Determine the (X, Y) coordinate at the center of the cell enclosing the given text.  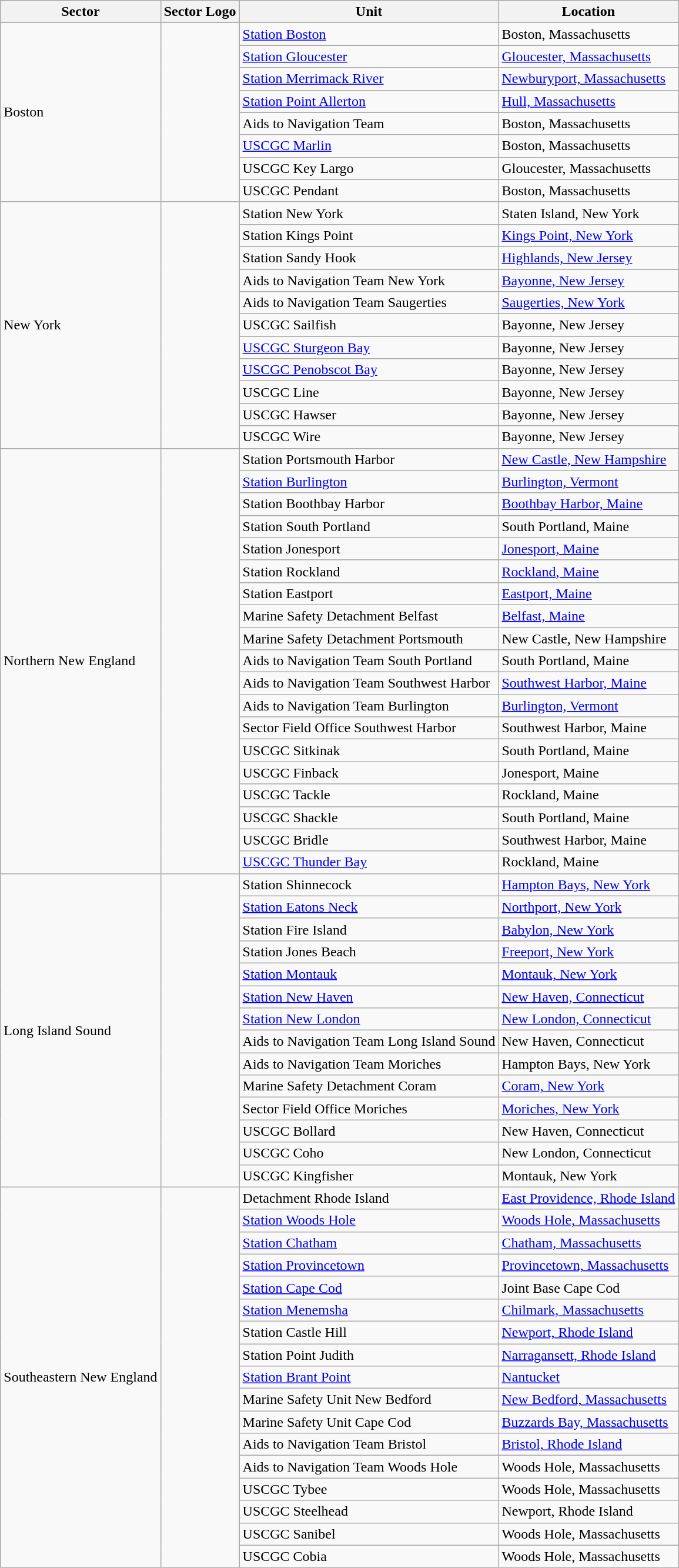
Station New Haven (369, 997)
Highlands, New Jersey (588, 258)
Station Provincetown (369, 1265)
Coram, New York (588, 1086)
Sector Logo (200, 12)
Station South Portland (369, 526)
USCGC Sanibel (369, 1534)
Station Point Allerton (369, 101)
Marine Safety Unit New Bedford (369, 1400)
USCGC Bollard (369, 1131)
Nantucket (588, 1377)
Aids to Navigation Team Southwest Harbor (369, 683)
USCGC Steelhead (369, 1512)
Station Sandy Hook (369, 258)
Location (588, 12)
Eastport, Maine (588, 593)
Detachment Rhode Island (369, 1198)
Unit (369, 12)
East Providence, Rhode Island (588, 1198)
Southeastern New England (81, 1377)
Station Rockland (369, 571)
USCGC Finback (369, 773)
Aids to Navigation Team South Portland (369, 661)
Station New York (369, 213)
USCGC Tybee (369, 1489)
Station Eastport (369, 593)
Northern New England (81, 661)
Station Boothbay Harbor (369, 504)
USCGC Tackle (369, 795)
Narragansett, Rhode Island (588, 1355)
USCGC Key Largo (369, 168)
Chatham, Massachusetts (588, 1243)
Station Jones Beach (369, 952)
USCGC Line (369, 392)
Aids to Navigation Team (369, 124)
Provincetown, Massachusetts (588, 1265)
Station Fire Island (369, 929)
Babylon, New York (588, 929)
USCGC Cobia (369, 1556)
Aids to Navigation Team New York (369, 281)
USCGC Hawser (369, 415)
Buzzards Bay, Massachusetts (588, 1422)
Station Jonesport (369, 549)
Aids to Navigation Team Long Island Sound (369, 1042)
Station Cape Cod (369, 1287)
Sector Field Office Southwest Harbor (369, 728)
Station Brant Point (369, 1377)
Freeport, New York (588, 952)
Aids to Navigation Team Burlington (369, 706)
USCGC Shackle (369, 818)
Aids to Navigation Team Bristol (369, 1444)
Northport, New York (588, 907)
USCGC Penobscot Bay (369, 370)
Station Boston (369, 34)
Station Menemsha (369, 1310)
Station Chatham (369, 1243)
USCGC Thunder Bay (369, 862)
Long Island Sound (81, 1030)
Chilmark, Massachusetts (588, 1310)
Aids to Navigation Team Saugerties (369, 303)
Staten Island, New York (588, 213)
USCGC Sturgeon Bay (369, 348)
Station Montauk (369, 974)
USCGC Bridle (369, 840)
Belfast, Maine (588, 616)
Station Portsmouth Harbor (369, 459)
Station Kings Point (369, 235)
Sector Field Office Moriches (369, 1109)
Marine Safety Unit Cape Cod (369, 1422)
Aids to Navigation Team Moriches (369, 1064)
Station Burlington (369, 482)
New Bedford, Massachusetts (588, 1400)
Station Shinnecock (369, 885)
USCGC Wire (369, 437)
Sector (81, 12)
USCGC Pendant (369, 191)
Moriches, New York (588, 1109)
Station Merrimack River (369, 79)
Boston (81, 112)
USCGC Sailfish (369, 325)
Bristol, Rhode Island (588, 1444)
USCGC Marlin (369, 146)
Kings Point, New York (588, 235)
Station Gloucester (369, 56)
Newburyport, Massachusetts (588, 79)
Marine Safety Detachment Portsmouth (369, 638)
Aids to Navigation Team Woods Hole (369, 1467)
Saugerties, New York (588, 303)
Marine Safety Detachment Belfast (369, 616)
Station Eatons Neck (369, 907)
Hull, Massachusetts (588, 101)
Joint Base Cape Cod (588, 1287)
Station New London (369, 1019)
New York (81, 325)
USCGC Kingfisher (369, 1176)
Boothbay Harbor, Maine (588, 504)
USCGC Coho (369, 1153)
Station Point Judith (369, 1355)
USCGC Sitkinak (369, 750)
Marine Safety Detachment Coram (369, 1086)
Station Castle Hill (369, 1332)
Station Woods Hole (369, 1220)
